Pinpoint the cell where the given text exists, returning its [x, y] midpoint coordinate. 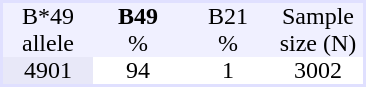
94 [138, 70]
B*49 [48, 16]
B49 [138, 16]
Sample [318, 16]
1 [228, 70]
3002 [318, 70]
size (N) [318, 44]
4901 [48, 70]
B21 [228, 16]
allele [48, 44]
